For the text-containing cell, return its midpoint in [X, Y] coordinate format. 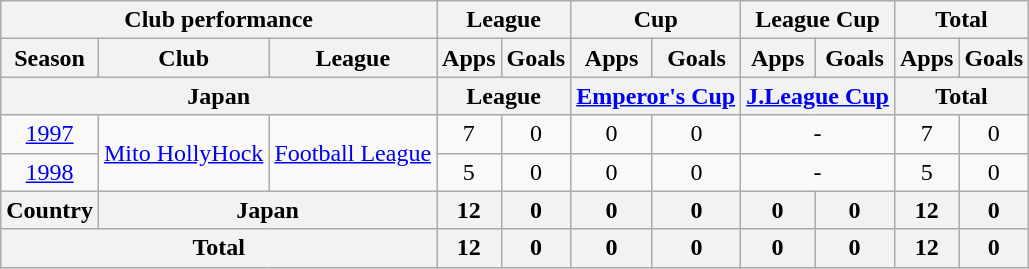
1998 [50, 172]
League Cup [818, 20]
Football League [353, 153]
J.League Cup [818, 96]
Club [183, 58]
1997 [50, 134]
Club performance [219, 20]
Cup [656, 20]
Season [50, 58]
Mito HollyHock [183, 153]
Country [50, 210]
Emperor's Cup [656, 96]
